Output the [X, Y] coordinate of the center of the cell containing the given text.  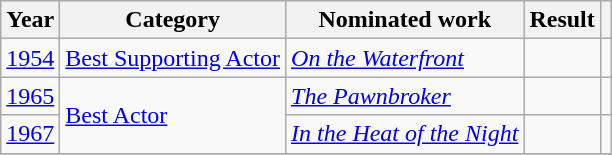
Best Supporting Actor [173, 58]
On the Waterfront [405, 58]
Category [173, 20]
Nominated work [405, 20]
1965 [30, 96]
The Pawnbroker [405, 96]
1967 [30, 134]
Result [562, 20]
Best Actor [173, 115]
In the Heat of the Night [405, 134]
1954 [30, 58]
Year [30, 20]
